Provide the [X, Y] coordinate of the cell's center where the given text is located.  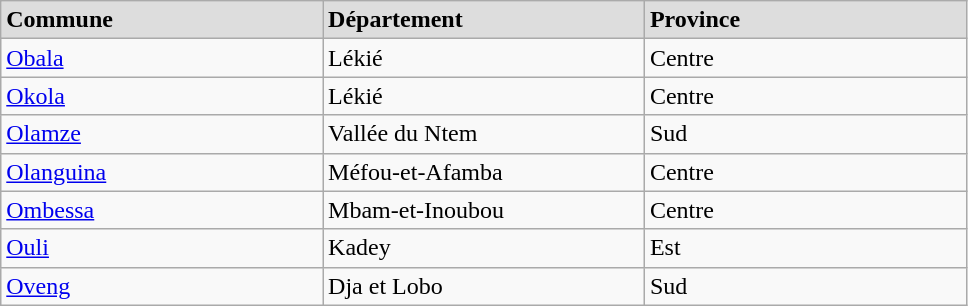
Olanguina [162, 172]
Mbam-et-Inoubou [484, 210]
Commune [162, 20]
Olamze [162, 134]
Département [484, 20]
Kadey [484, 248]
Ombessa [162, 210]
Dja et Lobo [484, 286]
Vallée du Ntem [484, 134]
Province [805, 20]
Okola [162, 96]
Obala [162, 58]
Méfou-et-Afamba [484, 172]
Est [805, 248]
Oveng [162, 286]
Ouli [162, 248]
